Output the (X, Y) coordinate of the center of the cell containing the given text.  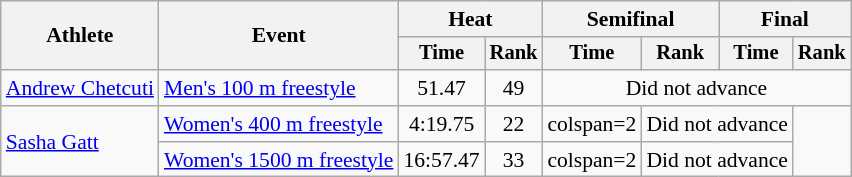
Women's 400 m freestyle (278, 124)
Heat (470, 19)
Sasha Gatt (80, 142)
Semifinal (630, 19)
Andrew Chetcuti (80, 88)
Men's 100 m freestyle (278, 88)
Final (785, 19)
22 (514, 124)
Event (278, 36)
49 (514, 88)
51.47 (441, 88)
Athlete (80, 36)
4:19.75 (441, 124)
colspan=2 (592, 124)
